Identify which cell holds the provided text, then report its (X, Y) central coordinate. 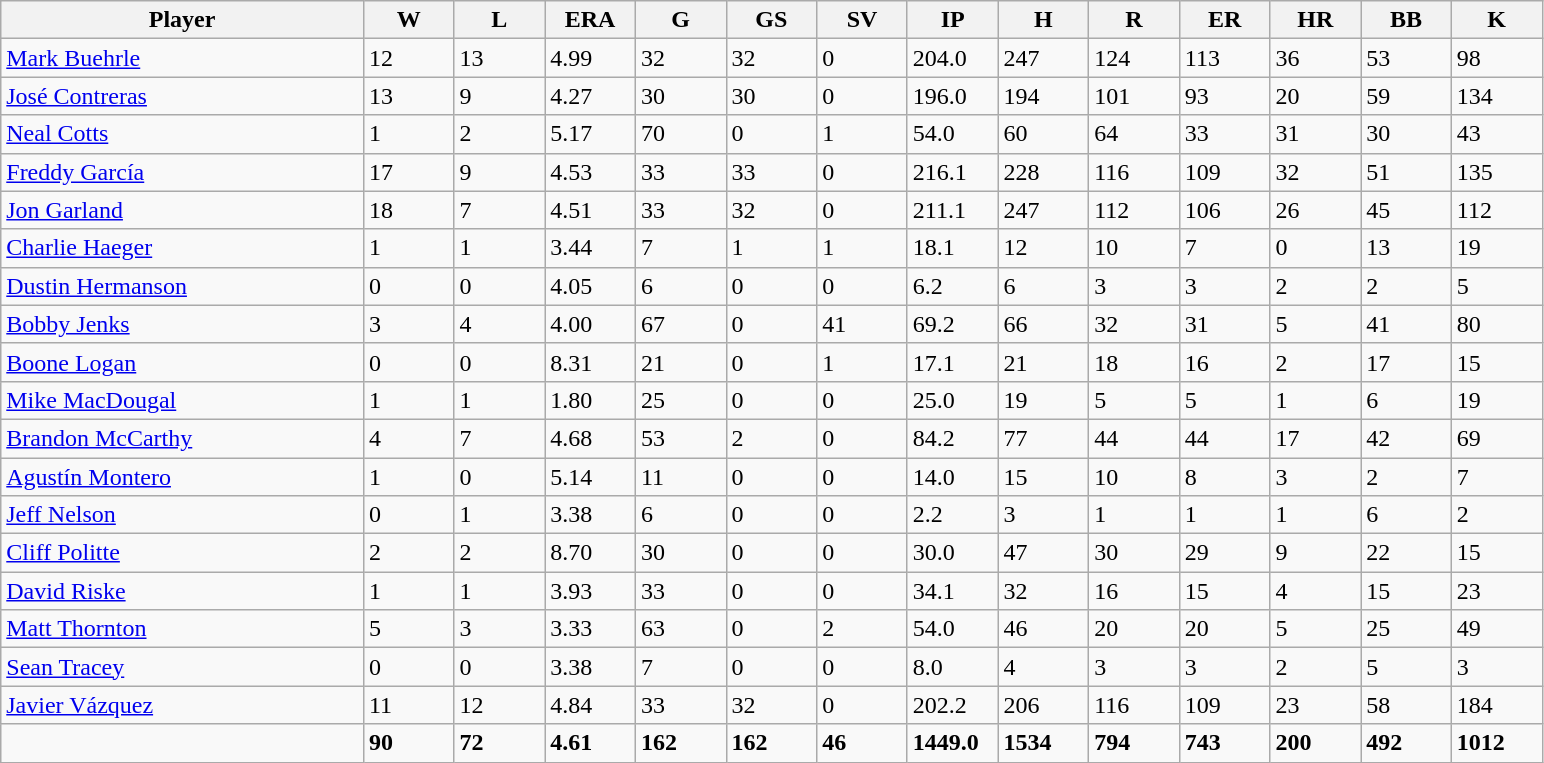
211.1 (952, 210)
184 (1496, 705)
Matt Thornton (182, 629)
4.05 (590, 286)
47 (1044, 553)
204.0 (952, 58)
Neal Cotts (182, 134)
49 (1496, 629)
3.93 (590, 591)
Cliff Politte (182, 553)
8 (1224, 477)
80 (1496, 324)
HR (1316, 20)
17.1 (952, 362)
93 (1224, 96)
4.00 (590, 324)
206 (1044, 705)
8.0 (952, 667)
135 (1496, 172)
492 (1406, 743)
Charlie Haeger (182, 248)
K (1496, 20)
26 (1316, 210)
200 (1316, 743)
743 (1224, 743)
106 (1224, 210)
W (408, 20)
70 (680, 134)
6.2 (952, 286)
63 (680, 629)
5.17 (590, 134)
1012 (1496, 743)
3.44 (590, 248)
69.2 (952, 324)
5.14 (590, 477)
194 (1044, 96)
SV (862, 20)
David Riske (182, 591)
Boone Logan (182, 362)
4.84 (590, 705)
66 (1044, 324)
25.0 (952, 400)
Mike MacDougal (182, 400)
113 (1224, 58)
Brandon McCarthy (182, 438)
José Contreras (182, 96)
4.27 (590, 96)
IP (952, 20)
G (680, 20)
1534 (1044, 743)
51 (1406, 172)
18.1 (952, 248)
Sean Tracey (182, 667)
42 (1406, 438)
84.2 (952, 438)
BB (1406, 20)
69 (1496, 438)
101 (1134, 96)
Freddy García (182, 172)
60 (1044, 134)
4.99 (590, 58)
124 (1134, 58)
Javier Vázquez (182, 705)
H (1044, 20)
794 (1134, 743)
98 (1496, 58)
4.61 (590, 743)
4.51 (590, 210)
64 (1134, 134)
216.1 (952, 172)
Player (182, 20)
ER (1224, 20)
Dustin Hermanson (182, 286)
3.33 (590, 629)
Jon Garland (182, 210)
77 (1044, 438)
45 (1406, 210)
1449.0 (952, 743)
GS (772, 20)
ERA (590, 20)
2.2 (952, 515)
14.0 (952, 477)
22 (1406, 553)
30.0 (952, 553)
59 (1406, 96)
36 (1316, 58)
196.0 (952, 96)
67 (680, 324)
34.1 (952, 591)
8.70 (590, 553)
L (500, 20)
134 (1496, 96)
R (1134, 20)
Agustín Montero (182, 477)
202.2 (952, 705)
Mark Buehrle (182, 58)
8.31 (590, 362)
43 (1496, 134)
Jeff Nelson (182, 515)
90 (408, 743)
29 (1224, 553)
228 (1044, 172)
58 (1406, 705)
72 (500, 743)
4.53 (590, 172)
1.80 (590, 400)
4.68 (590, 438)
Bobby Jenks (182, 324)
